Provide the (X, Y) coordinate of the cell's center where the given text is located.  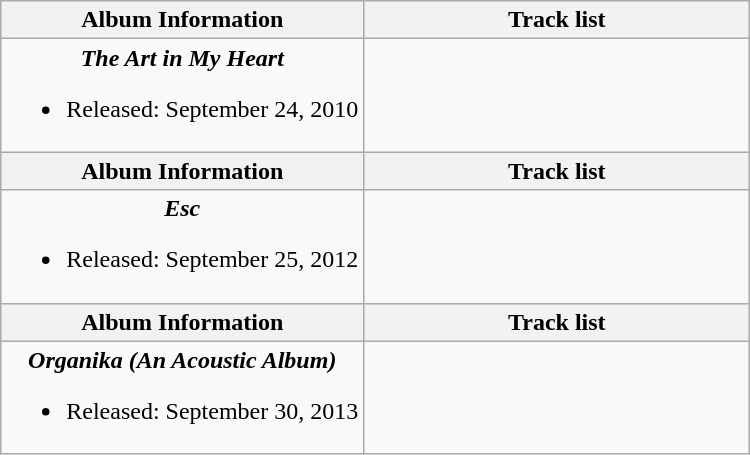
The Art in My HeartReleased: September 24, 2010 (182, 96)
Organika (An Acoustic Album)Released: September 30, 2013 (182, 398)
EscReleased: September 25, 2012 (182, 246)
